Scan for the cell matching the given text and deliver its (x, y) coordinate at center. 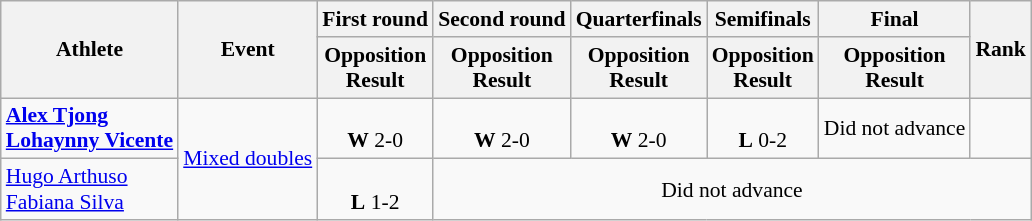
Final (895, 19)
L 1-2 (375, 190)
Alex TjongLohaynny Vicente (90, 128)
Second round (502, 19)
L 0-2 (763, 128)
First round (375, 19)
Semifinals (763, 19)
Event (248, 50)
Athlete (90, 50)
Quarterfinals (639, 19)
Rank (1000, 50)
Mixed doubles (248, 159)
Hugo ArthusoFabiana Silva (90, 190)
